Return [X, Y] of the center of cell containing provided text 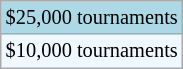
$25,000 tournaments [92, 17]
$10,000 tournaments [92, 51]
